Search for the cell housing the specified text and yield its [X, Y] center coordinate. 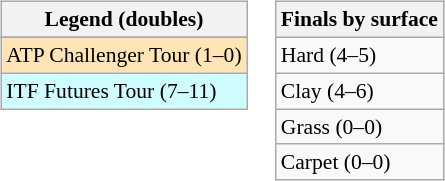
Grass (0–0) [360, 127]
ITF Futures Tour (7–11) [124, 91]
Clay (4–6) [360, 91]
Legend (doubles) [124, 20]
Finals by surface [360, 20]
Carpet (0–0) [360, 162]
Hard (4–5) [360, 55]
ATP Challenger Tour (1–0) [124, 55]
